For the text-containing cell, return its midpoint in (x, y) coordinate format. 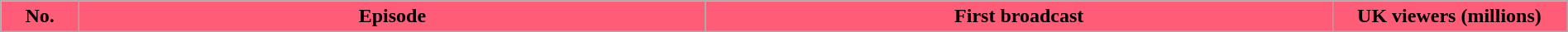
No. (40, 16)
First broadcast (1019, 16)
Episode (392, 16)
UK viewers (millions) (1450, 16)
